Provide the [x, y] coordinate of the cell's center where the given text is located.  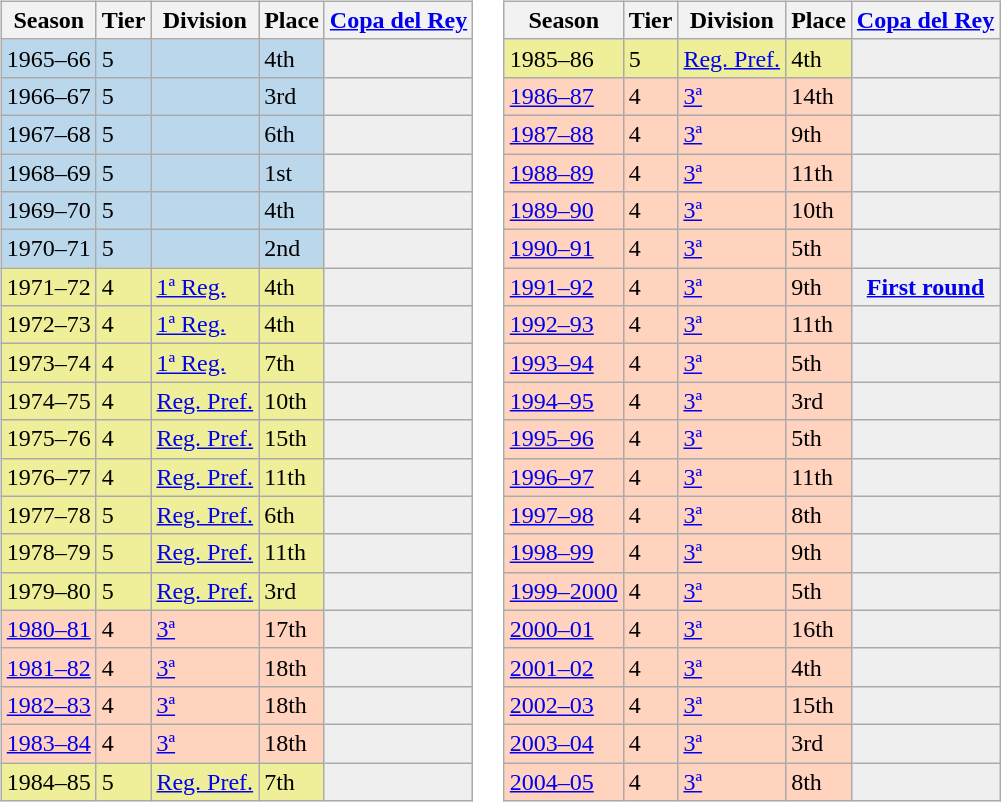
17th [292, 629]
1983–84 [48, 743]
1995–96 [564, 439]
1996–97 [564, 477]
1990–91 [564, 249]
1982–83 [48, 705]
1989–90 [564, 211]
1986–87 [564, 96]
1974–75 [48, 401]
2003–04 [564, 743]
1997–98 [564, 515]
1987–88 [564, 134]
1975–76 [48, 439]
16th [819, 629]
1969–70 [48, 211]
1984–85 [48, 781]
1978–79 [48, 553]
1988–89 [564, 173]
1968–69 [48, 173]
1971–72 [48, 287]
2000–01 [564, 629]
14th [819, 96]
1977–78 [48, 515]
1976–77 [48, 477]
1998–99 [564, 553]
2nd [292, 249]
1985–86 [564, 58]
2001–02 [564, 667]
1st [292, 173]
1991–92 [564, 287]
1965–66 [48, 58]
1970–71 [48, 249]
2004–05 [564, 781]
1967–68 [48, 134]
1973–74 [48, 363]
2002–03 [564, 705]
1972–73 [48, 325]
1979–80 [48, 591]
1992–93 [564, 325]
1981–82 [48, 667]
1980–81 [48, 629]
1993–94 [564, 363]
1999–2000 [564, 591]
First round [925, 287]
1966–67 [48, 96]
1994–95 [564, 401]
